Capture the cell that displays the provided text and extract its [X, Y] central coordinate. 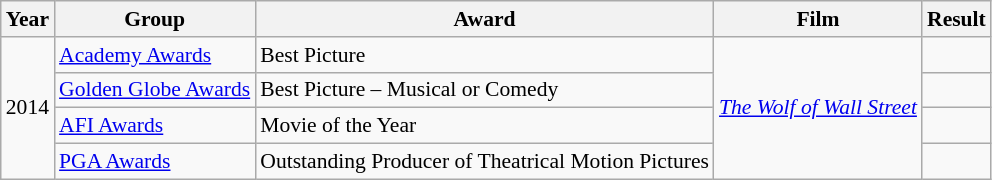
Movie of the Year [484, 126]
Best Picture – Musical or Comedy [484, 90]
Group [154, 19]
2014 [28, 108]
Result [956, 19]
Year [28, 19]
Outstanding Producer of Theatrical Motion Pictures [484, 162]
The Wolf of Wall Street [818, 108]
Golden Globe Awards [154, 90]
Film [818, 19]
PGA Awards [154, 162]
Best Picture [484, 55]
AFI Awards [154, 126]
Academy Awards [154, 55]
Award [484, 19]
